Determine the (X, Y) coordinate at the center of the cell enclosing the given text.  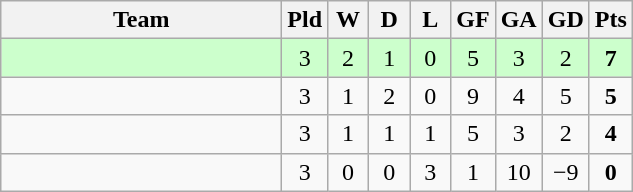
10 (518, 172)
7 (610, 58)
Team (142, 20)
−9 (566, 172)
L (430, 20)
Pts (610, 20)
GF (473, 20)
GA (518, 20)
Pld (305, 20)
W (348, 20)
D (390, 20)
GD (566, 20)
9 (473, 96)
